Return the (x, y) coordinate for the center point of the cell that contains the specified text.  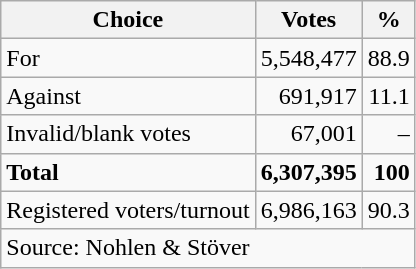
Invalid/blank votes (128, 134)
Against (128, 96)
67,001 (308, 134)
6,986,163 (308, 210)
For (128, 58)
691,917 (308, 96)
% (388, 20)
88.9 (388, 58)
100 (388, 172)
Source: Nohlen & Stöver (208, 248)
11.1 (388, 96)
Choice (128, 20)
Votes (308, 20)
Total (128, 172)
– (388, 134)
5,548,477 (308, 58)
90.3 (388, 210)
6,307,395 (308, 172)
Registered voters/turnout (128, 210)
